Detect which cell encompasses the target text, then output its (x, y) center coordinate. 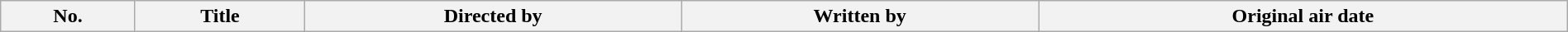
Title (220, 16)
No. (68, 16)
Directed by (493, 16)
Original air date (1303, 16)
Written by (860, 16)
